Pinpoint the cell where the given text exists, returning its (x, y) midpoint coordinate. 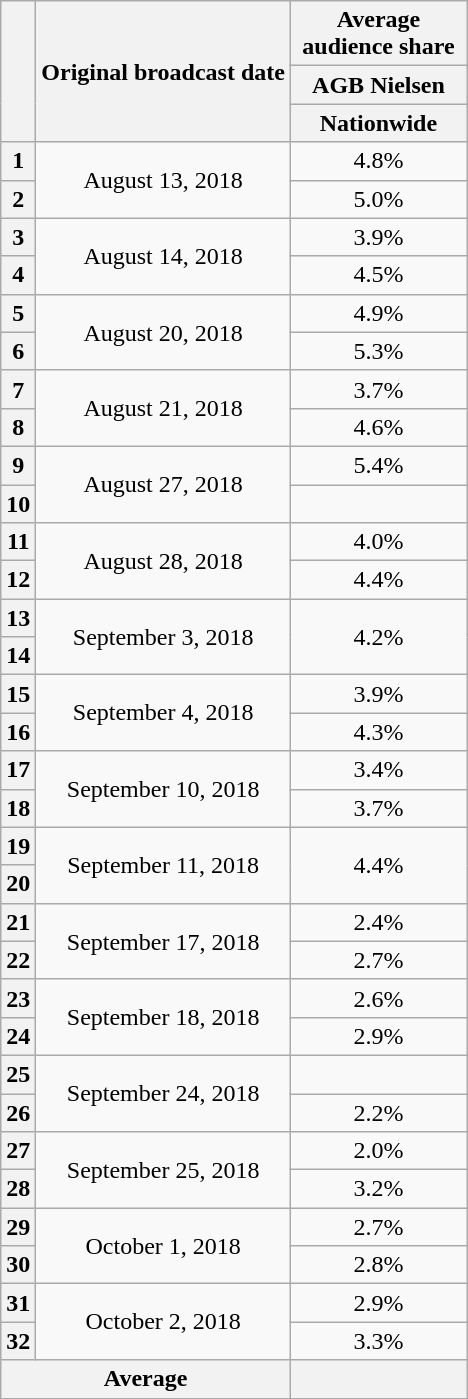
12 (18, 580)
19 (18, 846)
32 (18, 1341)
5.4% (378, 465)
AGB Nielsen (378, 85)
3.3% (378, 1341)
August 13, 2018 (164, 180)
18 (18, 808)
August 28, 2018 (164, 561)
September 11, 2018 (164, 865)
September 10, 2018 (164, 789)
26 (18, 1113)
Average (146, 1379)
9 (18, 465)
3 (18, 237)
29 (18, 1227)
September 4, 2018 (164, 713)
2.4% (378, 922)
27 (18, 1151)
August 27, 2018 (164, 484)
4.2% (378, 637)
2.8% (378, 1265)
24 (18, 1036)
22 (18, 960)
5.0% (378, 199)
September 17, 2018 (164, 941)
Original broadcast date (164, 72)
September 18, 2018 (164, 1017)
7 (18, 389)
3.2% (378, 1189)
6 (18, 351)
4.3% (378, 732)
October 1, 2018 (164, 1246)
4.5% (378, 275)
September 25, 2018 (164, 1170)
25 (18, 1074)
2.0% (378, 1151)
4 (18, 275)
September 24, 2018 (164, 1093)
5 (18, 313)
2 (18, 199)
30 (18, 1265)
3.4% (378, 770)
4.6% (378, 427)
Average audience share (378, 34)
August 21, 2018 (164, 408)
13 (18, 618)
10 (18, 503)
2.6% (378, 998)
Nationwide (378, 123)
17 (18, 770)
11 (18, 542)
31 (18, 1303)
20 (18, 884)
August 20, 2018 (164, 332)
23 (18, 998)
4.0% (378, 542)
16 (18, 732)
1 (18, 161)
October 2, 2018 (164, 1322)
15 (18, 694)
14 (18, 656)
21 (18, 922)
4.8% (378, 161)
August 14, 2018 (164, 256)
September 3, 2018 (164, 637)
28 (18, 1189)
2.2% (378, 1113)
4.9% (378, 313)
8 (18, 427)
5.3% (378, 351)
